Locate the cell with the specified text and output its [X, Y] center coordinate. 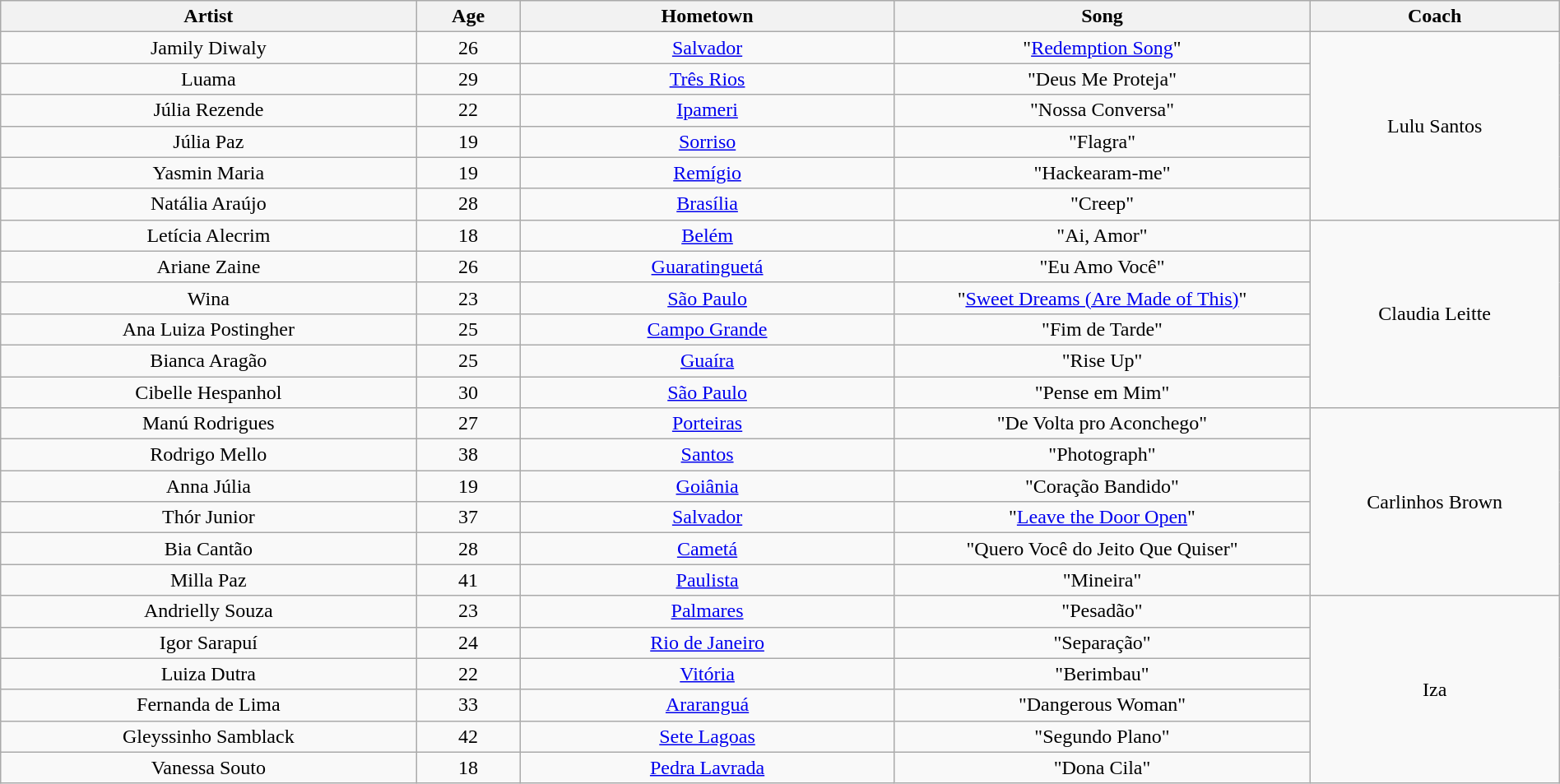
"Deus Me Proteja" [1103, 79]
Cametá [708, 549]
Claudia Leitte [1435, 313]
Coach [1435, 16]
33 [468, 705]
Gleyssinho Samblack [209, 736]
Wina [209, 298]
Letícia Alecrim [209, 235]
Age [468, 16]
Goiânia [708, 486]
29 [468, 79]
Fernanda de Lima [209, 705]
Porteiras [708, 424]
Sete Lagoas [708, 736]
"Creep" [1103, 204]
Rodrigo Mello [209, 455]
Luiza Dutra [209, 674]
Júlia Paz [209, 141]
"Eu Amo Você" [1103, 267]
Jamily Diwaly [209, 48]
"Redemption Song" [1103, 48]
38 [468, 455]
"Pense em Mim" [1103, 392]
Ariane Zaine [209, 267]
"Fim de Tarde" [1103, 329]
27 [468, 424]
"Dangerous Woman" [1103, 705]
Carlinhos Brown [1435, 502]
Bia Cantão [209, 549]
Guaratinguetá [708, 267]
Natália Araújo [209, 204]
Sorriso [708, 141]
"Quero Você do Jeito Que Quiser" [1103, 549]
"Leave the Door Open" [1103, 517]
"Separação" [1103, 643]
Bianca Aragão [209, 360]
Guaíra [708, 360]
Três Rios [708, 79]
"Photograph" [1103, 455]
Igor Sarapuí [209, 643]
Cibelle Hespanhol [209, 392]
Brasília [708, 204]
Campo Grande [708, 329]
24 [468, 643]
Júlia Rezende [209, 110]
Andrielly Souza [209, 611]
Yasmin Maria [209, 173]
42 [468, 736]
Araranguá [708, 705]
Vitória [708, 674]
Ana Luiza Postingher [209, 329]
Iza [1435, 689]
37 [468, 517]
Manú Rodrigues [209, 424]
Artist [209, 16]
"Segundo Plano" [1103, 736]
"Flagra" [1103, 141]
Santos [708, 455]
"Berimbau" [1103, 674]
"Pesadão" [1103, 611]
"Nossa Conversa" [1103, 110]
Pedra Lavrada [708, 768]
"Sweet Dreams (Are Made of This)" [1103, 298]
Song [1103, 16]
Lulu Santos [1435, 126]
Thór Junior [209, 517]
Vanessa Souto [209, 768]
"Coração Bandido" [1103, 486]
"De Volta pro Aconchego" [1103, 424]
41 [468, 580]
Paulista [708, 580]
Belém [708, 235]
"Mineira" [1103, 580]
"Dona Cila" [1103, 768]
Ipameri [708, 110]
"Hackearam-me" [1103, 173]
Rio de Janeiro [708, 643]
"Ai, Amor" [1103, 235]
Anna Júlia [209, 486]
Milla Paz [209, 580]
"Rise Up" [1103, 360]
30 [468, 392]
Palmares [708, 611]
Hometown [708, 16]
Luama [209, 79]
Remígio [708, 173]
